Identify which cell holds the provided text, then report its [X, Y] central coordinate. 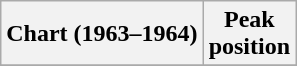
Chart (1963–1964) [102, 34]
Peakposition [249, 34]
